Provide the (X, Y) coordinate of the cell's center where the given text is located.  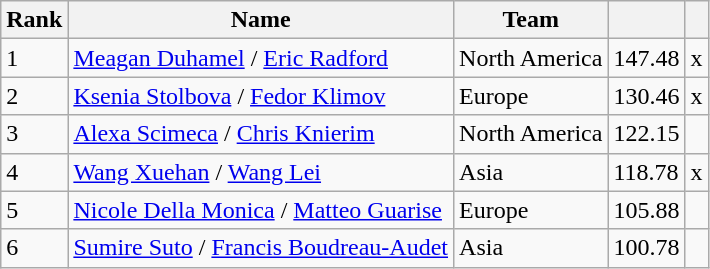
147.48 (646, 58)
4 (34, 172)
Nicole Della Monica / Matteo Guarise (261, 210)
Team (531, 20)
2 (34, 96)
105.88 (646, 210)
122.15 (646, 134)
Alexa Scimeca / Chris Knierim (261, 134)
Ksenia Stolbova / Fedor Klimov (261, 96)
3 (34, 134)
6 (34, 248)
Wang Xuehan / Wang Lei (261, 172)
118.78 (646, 172)
Rank (34, 20)
130.46 (646, 96)
1 (34, 58)
Sumire Suto / Francis Boudreau-Audet (261, 248)
Name (261, 20)
5 (34, 210)
Meagan Duhamel / Eric Radford (261, 58)
100.78 (646, 248)
